Extract the [x, y] coordinate from the center of the cell holding the provided text.  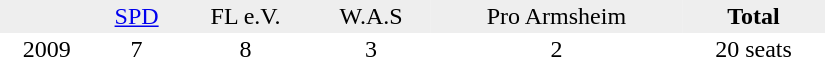
FL e.V. [246, 16]
Pro Armsheim [556, 16]
SPD [136, 16]
W.A.S [371, 16]
Total [754, 16]
